Extract the (x, y) coordinate from the center of the cell holding the provided text.  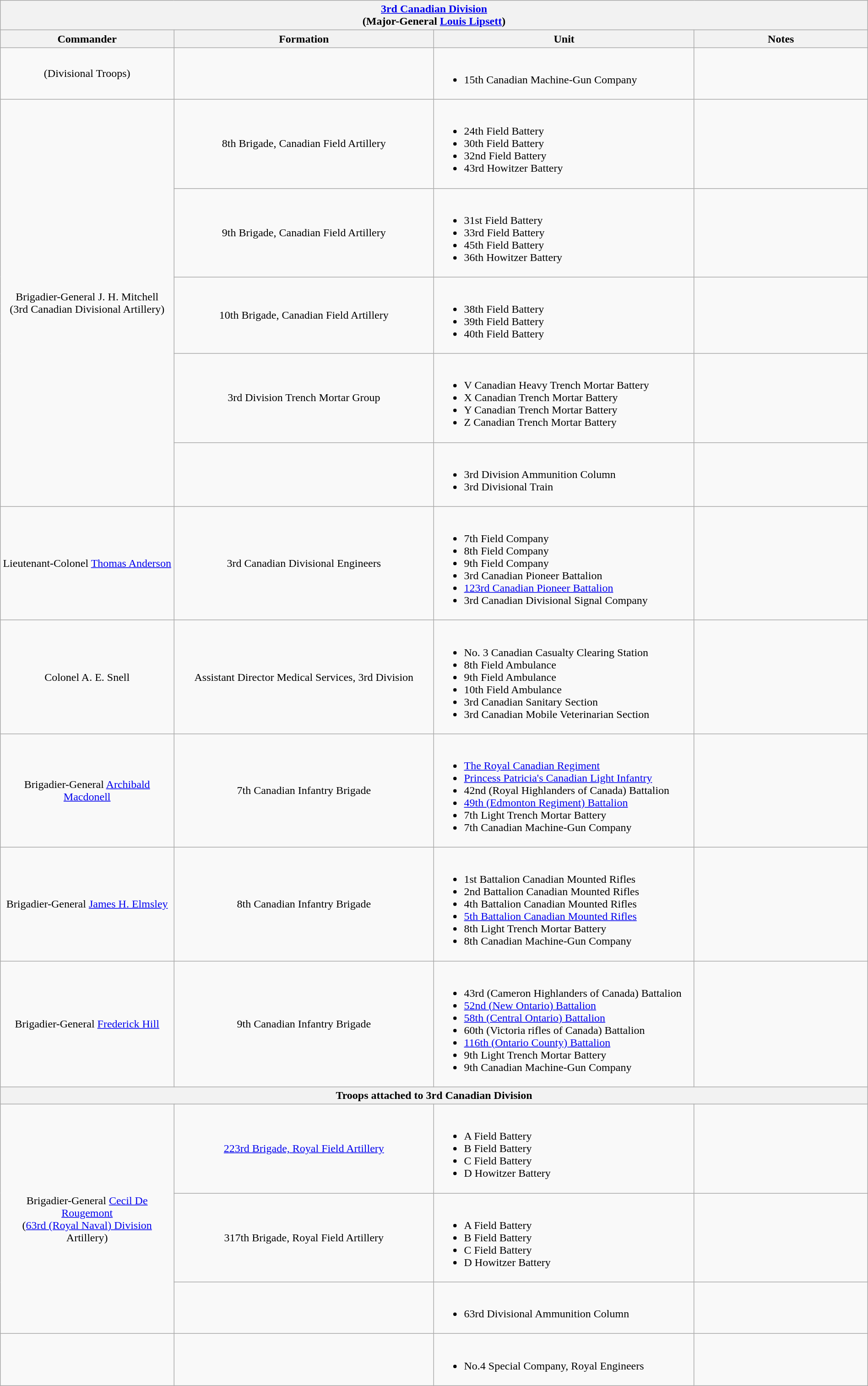
3rd Canadian Divisional Engineers (304, 563)
7th Canadian Infantry Brigade (304, 790)
(Divisional Troops) (87, 73)
8th Brigade, Canadian Field Artillery (304, 144)
3rd Division Ammunition Column3rd Divisional Train (564, 474)
Troops attached to 3rd Canadian Division (434, 1096)
24th Field Battery30th Field Battery32nd Field Battery43rd Howitzer Battery (564, 144)
Commander (87, 39)
Unit (564, 39)
317th Brigade, Royal Field Artillery (304, 1238)
9th Canadian Infantry Brigade (304, 1024)
8th Canadian Infantry Brigade (304, 904)
3rd Division Trench Mortar Group (304, 398)
9th Brigade, Canadian Field Artillery (304, 233)
No.4 Special Company, Royal Engineers (564, 1360)
63rd Divisional Ammunition Column (564, 1308)
38th Field Battery39th Field Battery40th Field Battery (564, 315)
Brigadier-General Cecil De Rougemont(63rd (Royal Naval) Division Artillery) (87, 1219)
Formation (304, 39)
Brigadier-General James H. Elmsley (87, 904)
223rd Brigade, Royal Field Artillery (304, 1149)
Brigadier-General Archibald Macdonell (87, 790)
31st Field Battery33rd Field Battery45th Field Battery36th Howitzer Battery (564, 233)
Colonel A. E. Snell (87, 677)
Notes (781, 39)
3rd Canadian Division(Major-General Louis Lipsett) (434, 16)
Brigadier-General J. H. Mitchell(3rd Canadian Divisional Artillery) (87, 303)
Brigadier-General Frederick Hill (87, 1024)
Assistant Director Medical Services, 3rd Division (304, 677)
15th Canadian Machine-Gun Company (564, 73)
Lieutenant-Colonel Thomas Anderson (87, 563)
V Canadian Heavy Trench Mortar BatteryX Canadian Trench Mortar BatteryY Canadian Trench Mortar BatteryZ Canadian Trench Mortar Battery (564, 398)
10th Brigade, Canadian Field Artillery (304, 315)
